For the text-containing cell, return its midpoint in [X, Y] coordinate format. 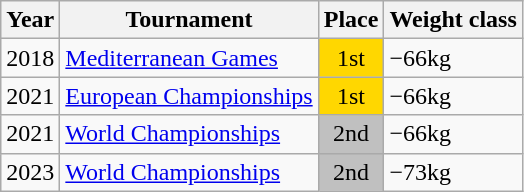
−73kg [453, 172]
European Championships [189, 96]
Place [351, 20]
2023 [30, 172]
Year [30, 20]
Tournament [189, 20]
2018 [30, 58]
Mediterranean Games [189, 58]
Weight class [453, 20]
